Locate the cell with the specified text and output its [x, y] center coordinate. 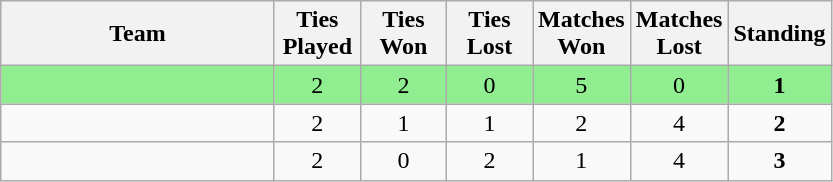
Ties Lost [489, 34]
Team [138, 34]
Ties Played [317, 34]
Ties Won [403, 34]
Matches Lost [679, 34]
Matches Won [581, 34]
Standing [780, 34]
5 [581, 85]
3 [780, 161]
